Find where the given text appears and provide that cell's center as [X, Y] coordinate. 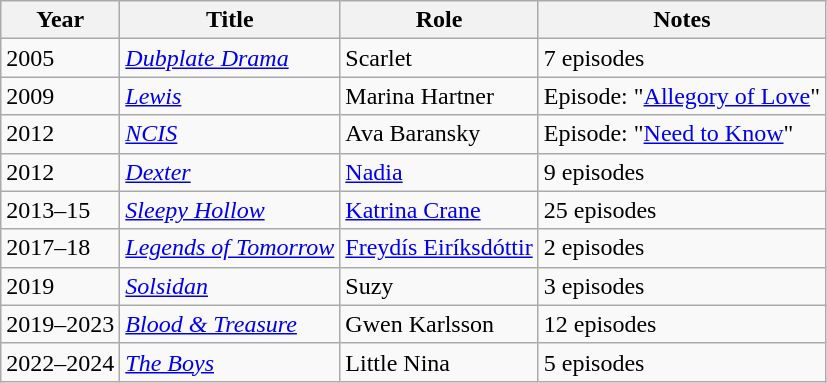
Scarlet [439, 58]
NCIS [230, 134]
2017–18 [60, 248]
Episode: "Allegory of Love" [682, 96]
Gwen Karlsson [439, 324]
2 episodes [682, 248]
2019 [60, 286]
Ava Baransky [439, 134]
Marina Hartner [439, 96]
Blood & Treasure [230, 324]
Katrina Crane [439, 210]
9 episodes [682, 172]
12 episodes [682, 324]
Dubplate Drama [230, 58]
7 episodes [682, 58]
Title [230, 20]
2009 [60, 96]
Suzy [439, 286]
2013–15 [60, 210]
Notes [682, 20]
Lewis [230, 96]
3 episodes [682, 286]
Legends of Tomorrow [230, 248]
Nadia [439, 172]
Year [60, 20]
2005 [60, 58]
Little Nina [439, 362]
Freydís Eiríksdóttir [439, 248]
25 episodes [682, 210]
Dexter [230, 172]
Episode: "Need to Know" [682, 134]
5 episodes [682, 362]
2019–2023 [60, 324]
Role [439, 20]
2022–2024 [60, 362]
The Boys [230, 362]
Sleepy Hollow [230, 210]
Solsidan [230, 286]
